Detect which cell encompasses the target text, then output its [x, y] center coordinate. 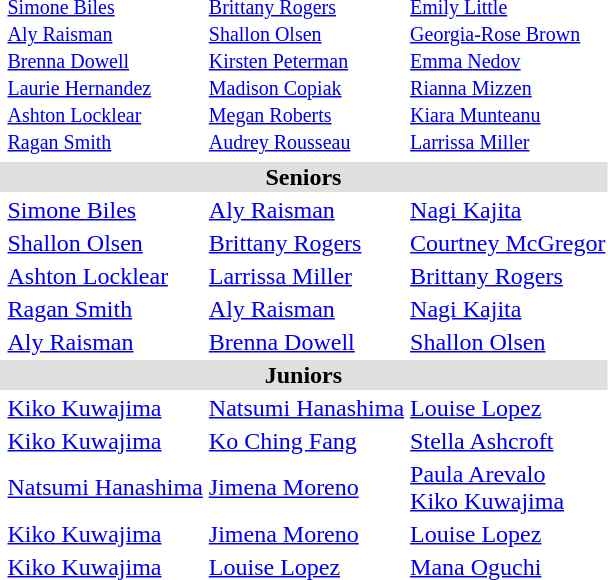
Stella Ashcroft [508, 441]
Ashton Locklear [105, 276]
Ko Ching Fang [306, 441]
Courtney McGregor [508, 243]
Larrissa Miller [306, 276]
Seniors [304, 177]
Ragan Smith [105, 309]
Juniors [304, 375]
Paula Arevalo Kiko Kuwajima [508, 488]
Simone Biles [105, 210]
Brenna Dowell [306, 342]
